Search for the cell housing the specified text and yield its (x, y) center coordinate. 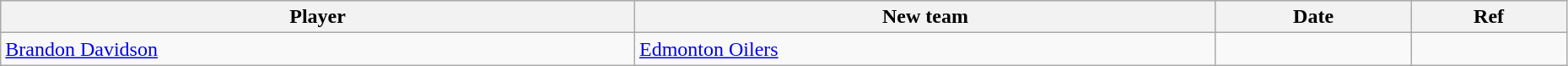
Date (1312, 17)
Brandon Davidson (318, 49)
Player (318, 17)
Ref (1489, 17)
New team (924, 17)
Edmonton Oilers (924, 49)
